Return the (x, y) coordinate for the center point of the cell that contains the specified text.  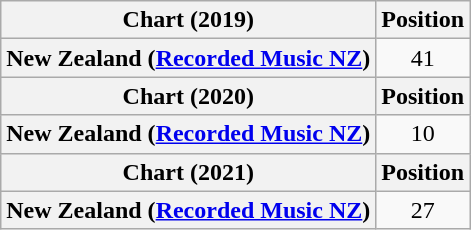
Chart (2020) (188, 96)
Chart (2021) (188, 172)
41 (423, 58)
10 (423, 134)
27 (423, 210)
Chart (2019) (188, 20)
